From the cell containing the given text, extract its center point as [x, y] coordinate. 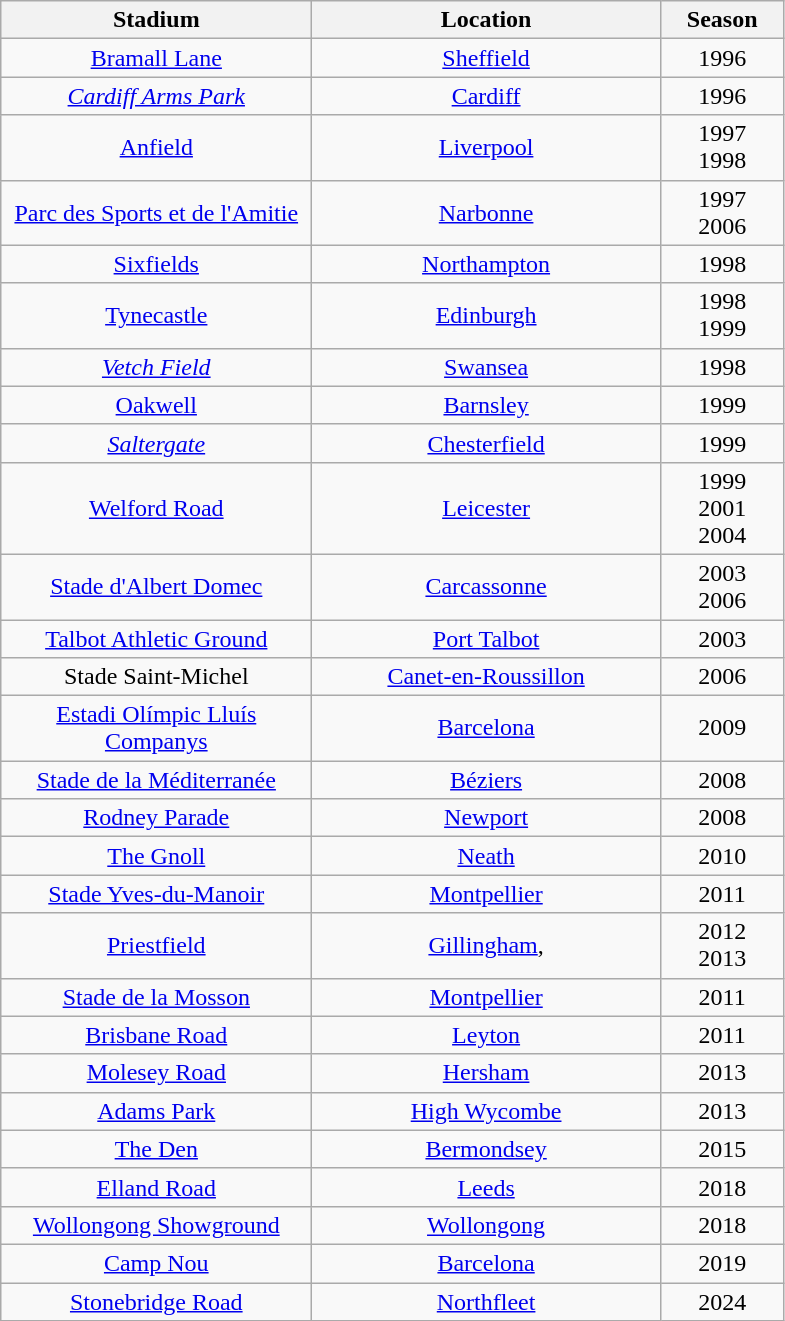
Sheffield [486, 58]
Swansea [486, 367]
Priestfield [156, 946]
Chesterfield [486, 443]
20032006 [722, 586]
Bermondsey [486, 1149]
Barnsley [486, 405]
Estadi Olímpic Lluís Companys [156, 728]
Stade Saint-Michel [156, 677]
19971998 [722, 148]
Leicester [486, 508]
Location [486, 20]
Cardiff Arms Park [156, 96]
Stonebridge Road [156, 1301]
The Den [156, 1149]
Cardiff [486, 96]
2024 [722, 1301]
Wollongong Showground [156, 1225]
Stade Yves-du-Manoir [156, 894]
Canet-en-Roussillon [486, 677]
2010 [722, 856]
Béziers [486, 780]
Port Talbot [486, 639]
Leeds [486, 1187]
Edinburgh [486, 316]
The Gnoll [156, 856]
Northfleet [486, 1301]
Camp Nou [156, 1263]
Stade de la Mosson [156, 997]
Wollongong [486, 1225]
Gillingham, [486, 946]
Bramall Lane [156, 58]
Brisbane Road [156, 1035]
Leyton [486, 1035]
Stade de la Méditerranée [156, 780]
20122013 [722, 946]
Molesey Road [156, 1073]
19972006 [722, 212]
Newport [486, 818]
2009 [722, 728]
2015 [722, 1149]
Welford Road [156, 508]
Elland Road [156, 1187]
High Wycombe [486, 1111]
Tynecastle [156, 316]
19981999 [722, 316]
Saltergate [156, 443]
Anfield [156, 148]
Oakwell [156, 405]
Liverpool [486, 148]
Season [722, 20]
Neath [486, 856]
Parc des Sports et de l'Amitie [156, 212]
2019 [722, 1263]
Vetch Field [156, 367]
199920012004 [722, 508]
Sixfields [156, 264]
Rodney Parade [156, 818]
2003 [722, 639]
Carcassonne [486, 586]
Stade d'Albert Domec [156, 586]
Narbonne [486, 212]
Northampton [486, 264]
Hersham [486, 1073]
2006 [722, 677]
Adams Park [156, 1111]
Stadium [156, 20]
Talbot Athletic Ground [156, 639]
